Scan for the cell matching the given text and deliver its (X, Y) coordinate at center. 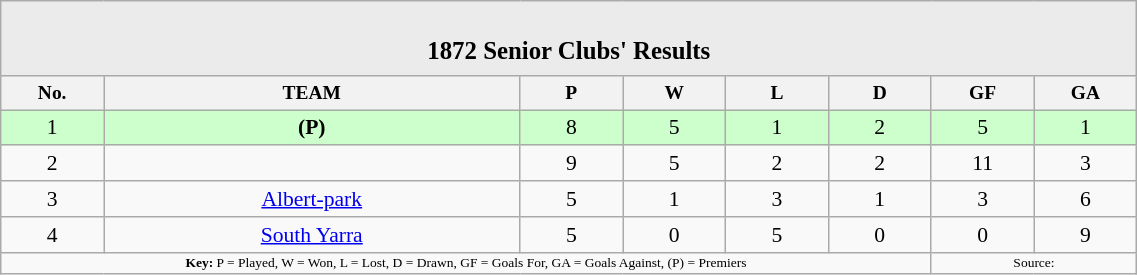
11 (982, 164)
8 (572, 128)
No. (52, 94)
South Yarra (312, 235)
4 (52, 235)
W (674, 94)
6 (1086, 199)
L (778, 94)
(P) (312, 128)
GA (1086, 94)
TEAM (312, 94)
D (880, 94)
Source: (1034, 263)
P (572, 94)
Key: P = Played, W = Won, L = Lost, D = Drawn, GF = Goals For, GA = Goals Against, (P) = Premiers (466, 263)
GF (982, 94)
Albert-park (312, 199)
